Search for the cell housing the specified text and yield its (X, Y) center coordinate. 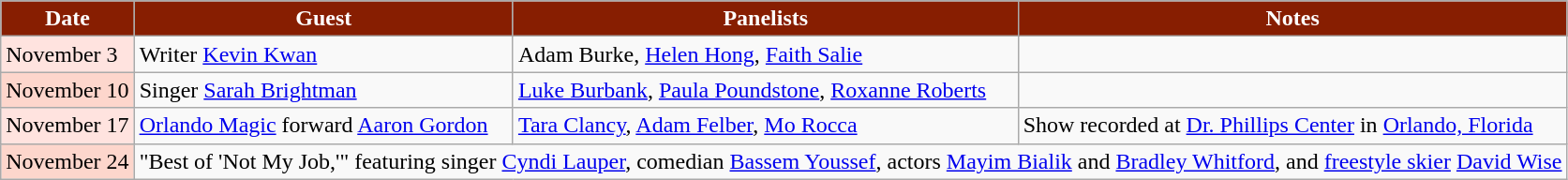
Adam Burke, Helen Hong, Faith Salie (765, 54)
November 24 (67, 161)
Show recorded at Dr. Phillips Center in Orlando, Florida (1292, 126)
Writer Kevin Kwan (323, 54)
Panelists (765, 19)
November 10 (67, 90)
November 17 (67, 126)
Singer Sarah Brightman (323, 90)
Date (67, 19)
Guest (323, 19)
November 3 (67, 54)
Luke Burbank, Paula Poundstone, Roxanne Roberts (765, 90)
Notes (1292, 19)
Tara Clancy, Adam Felber, Mo Rocca (765, 126)
Orlando Magic forward Aaron Gordon (323, 126)
